Provide the (x, y) coordinate of the cell's center where the given text is located.  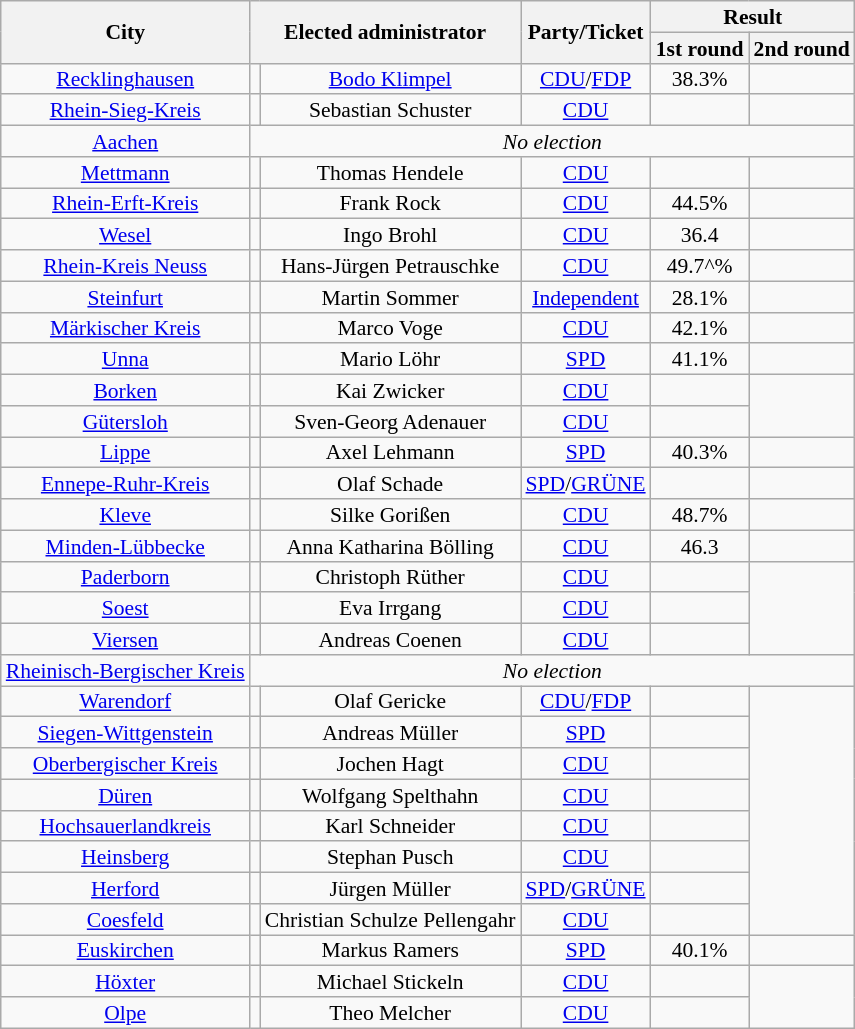
Gütersloh (126, 422)
Independent (586, 296)
Wolfgang Spelthahn (390, 794)
Wesel (126, 234)
Markus Ramers (390, 950)
Ennepe-Ruhr-Kreis (126, 484)
Sebastian Schuster (390, 110)
Sven-Georg Adenauer (390, 422)
Höxter (126, 982)
Recklinghausen (126, 78)
Mario Löhr (390, 360)
Karl Schneider (390, 826)
Christoph Rüther (390, 576)
Andreas Müller (390, 732)
Minden-Lübbecke (126, 546)
Andreas Coenen (390, 640)
48.7% (700, 514)
Rhein-Kreis Neuss (126, 266)
41.1% (700, 360)
40.1% (700, 950)
Mettmann (126, 172)
Ingo Brohl (390, 234)
Christian Schulze Pellengahr (390, 920)
Heinsberg (126, 858)
1st round (700, 48)
Unna (126, 360)
46.3 (700, 546)
Thomas Hendele (390, 172)
Coesfeld (126, 920)
Rhein-Erft-Kreis (126, 204)
Frank Rock (390, 204)
Hochsauerlandkreis (126, 826)
28.1% (700, 296)
Hans-Jürgen Petrauschke (390, 266)
Warendorf (126, 702)
36.4 (700, 234)
Martin Sommer (390, 296)
Kai Zwicker (390, 390)
Paderborn (126, 576)
Rhein-Sieg-Kreis (126, 110)
Düren (126, 794)
Olpe (126, 1012)
Olaf Gericke (390, 702)
City (126, 32)
Soest (126, 608)
Rheinisch-Bergischer Kreis (126, 670)
40.3% (700, 452)
Elected administrator (386, 32)
2nd round (802, 48)
Lippe (126, 452)
Viersen (126, 640)
Jürgen Müller (390, 888)
Aachen (126, 142)
Olaf Schade (390, 484)
Silke Gorißen (390, 514)
Theo Melcher (390, 1012)
Bodo Klimpel (390, 78)
44.5% (700, 204)
Borken (126, 390)
Kleve (126, 514)
Michael Stickeln (390, 982)
Stephan Pusch (390, 858)
Märkischer Kreis (126, 328)
Jochen Hagt (390, 764)
Euskirchen (126, 950)
Herford (126, 888)
Siegen-Wittgenstein (126, 732)
Axel Lehmann (390, 452)
49.7^% (700, 266)
Party/Ticket (586, 32)
Anna Katharina Bölling (390, 546)
Oberbergischer Kreis (126, 764)
Eva Irrgang (390, 608)
42.1% (700, 328)
Marco Voge (390, 328)
Result (753, 16)
Steinfurt (126, 296)
38.3% (700, 78)
